Pinpoint the cell where the given text exists, returning its [x, y] midpoint coordinate. 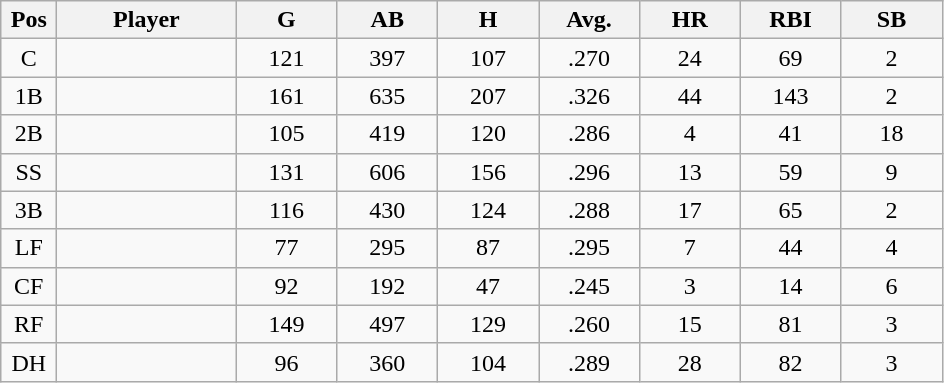
77 [286, 248]
DH [29, 362]
360 [388, 362]
Pos [29, 20]
28 [690, 362]
47 [488, 286]
59 [790, 172]
G [286, 20]
24 [690, 58]
156 [488, 172]
121 [286, 58]
397 [388, 58]
129 [488, 324]
CF [29, 286]
1B [29, 96]
C [29, 58]
131 [286, 172]
295 [388, 248]
7 [690, 248]
18 [892, 134]
6 [892, 286]
116 [286, 210]
143 [790, 96]
65 [790, 210]
105 [286, 134]
14 [790, 286]
.288 [590, 210]
104 [488, 362]
.270 [590, 58]
96 [286, 362]
161 [286, 96]
.295 [590, 248]
3B [29, 210]
207 [488, 96]
RBI [790, 20]
H [488, 20]
2B [29, 134]
430 [388, 210]
.326 [590, 96]
SB [892, 20]
497 [388, 324]
LF [29, 248]
.286 [590, 134]
13 [690, 172]
81 [790, 324]
Player [146, 20]
RF [29, 324]
635 [388, 96]
124 [488, 210]
.260 [590, 324]
82 [790, 362]
17 [690, 210]
.289 [590, 362]
606 [388, 172]
HR [690, 20]
.296 [590, 172]
149 [286, 324]
9 [892, 172]
SS [29, 172]
192 [388, 286]
Avg. [590, 20]
419 [388, 134]
.245 [590, 286]
69 [790, 58]
92 [286, 286]
41 [790, 134]
120 [488, 134]
15 [690, 324]
AB [388, 20]
107 [488, 58]
87 [488, 248]
